Identify which cell holds the provided text, then report its [x, y] central coordinate. 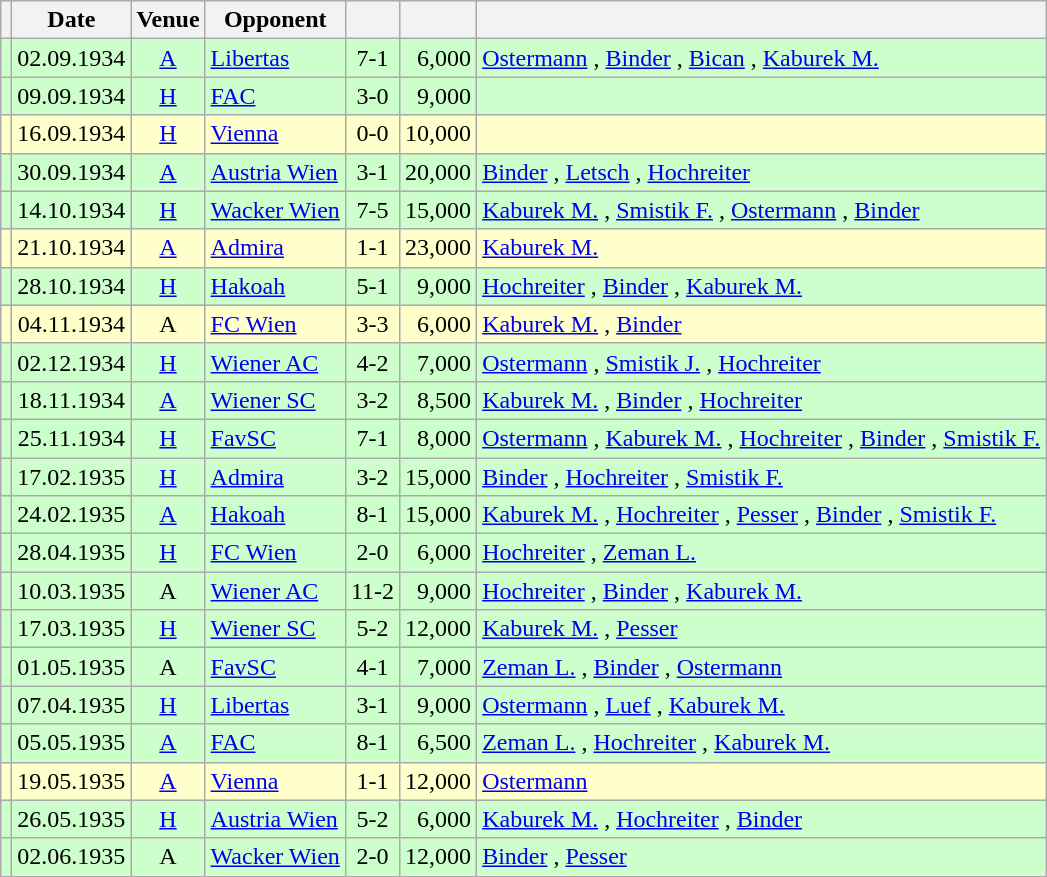
30.09.1934 [72, 172]
10,000 [438, 134]
24.02.1935 [72, 515]
Ostermann , Kaburek M. , Hochreiter , Binder , Smistik F. [762, 438]
Ostermann , Luef , Kaburek M. [762, 705]
Venue [168, 20]
16.09.1934 [72, 134]
Ostermann [762, 781]
28.04.1935 [72, 553]
09.09.1934 [72, 96]
17.02.1935 [72, 477]
02.06.1935 [72, 857]
Kaburek M. , Smistik F. , Ostermann , Binder [762, 210]
10.03.1935 [72, 591]
Kaburek M. , Hochreiter , Pesser , Binder , Smistik F. [762, 515]
14.10.1934 [72, 210]
Kaburek M. [762, 248]
8,000 [438, 438]
17.03.1935 [72, 629]
8,500 [438, 400]
23,000 [438, 248]
5-1 [372, 286]
02.12.1934 [72, 362]
26.05.1935 [72, 819]
Opponent [275, 20]
Hochreiter , Zeman L. [762, 553]
20,000 [438, 172]
3-0 [372, 96]
28.10.1934 [72, 286]
Binder , Pesser [762, 857]
Binder , Hochreiter , Smistik F. [762, 477]
4-2 [372, 362]
7-5 [372, 210]
21.10.1934 [72, 248]
6,500 [438, 743]
18.11.1934 [72, 400]
25.11.1934 [72, 438]
04.11.1934 [72, 324]
19.05.1935 [72, 781]
Ostermann , Binder , Bican , Kaburek M. [762, 58]
4-1 [372, 667]
Date [72, 20]
0-0 [372, 134]
Ostermann , Smistik J. , Hochreiter [762, 362]
Kaburek M. , Binder , Hochreiter [762, 400]
05.05.1935 [72, 743]
Binder , Letsch , Hochreiter [762, 172]
Kaburek M. , Hochreiter , Binder [762, 819]
01.05.1935 [72, 667]
07.04.1935 [72, 705]
11-2 [372, 591]
3-3 [372, 324]
Zeman L. , Binder , Ostermann [762, 667]
Zeman L. , Hochreiter , Kaburek M. [762, 743]
Kaburek M. , Binder [762, 324]
Kaburek M. , Pesser [762, 629]
02.09.1934 [72, 58]
